Identify which cell holds the provided text, then report its (x, y) central coordinate. 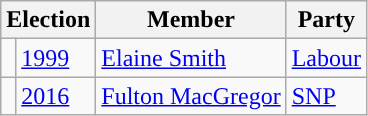
SNP (326, 96)
Party (326, 20)
Elaine Smith (191, 58)
Fulton MacGregor (191, 96)
Member (191, 20)
2016 (56, 96)
Labour (326, 58)
Election (48, 20)
1999 (56, 58)
